Capture the cell that displays the provided text and extract its [X, Y] central coordinate. 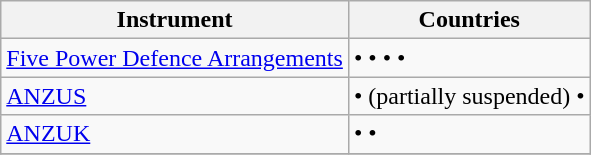
• • • • [469, 58]
Five Power Defence Arrangements [175, 58]
• (partially suspended) • [469, 96]
• • [469, 134]
ANZUS [175, 96]
Countries [469, 20]
Instrument [175, 20]
ANZUK [175, 134]
